Identify which cell holds the provided text, then report its [x, y] central coordinate. 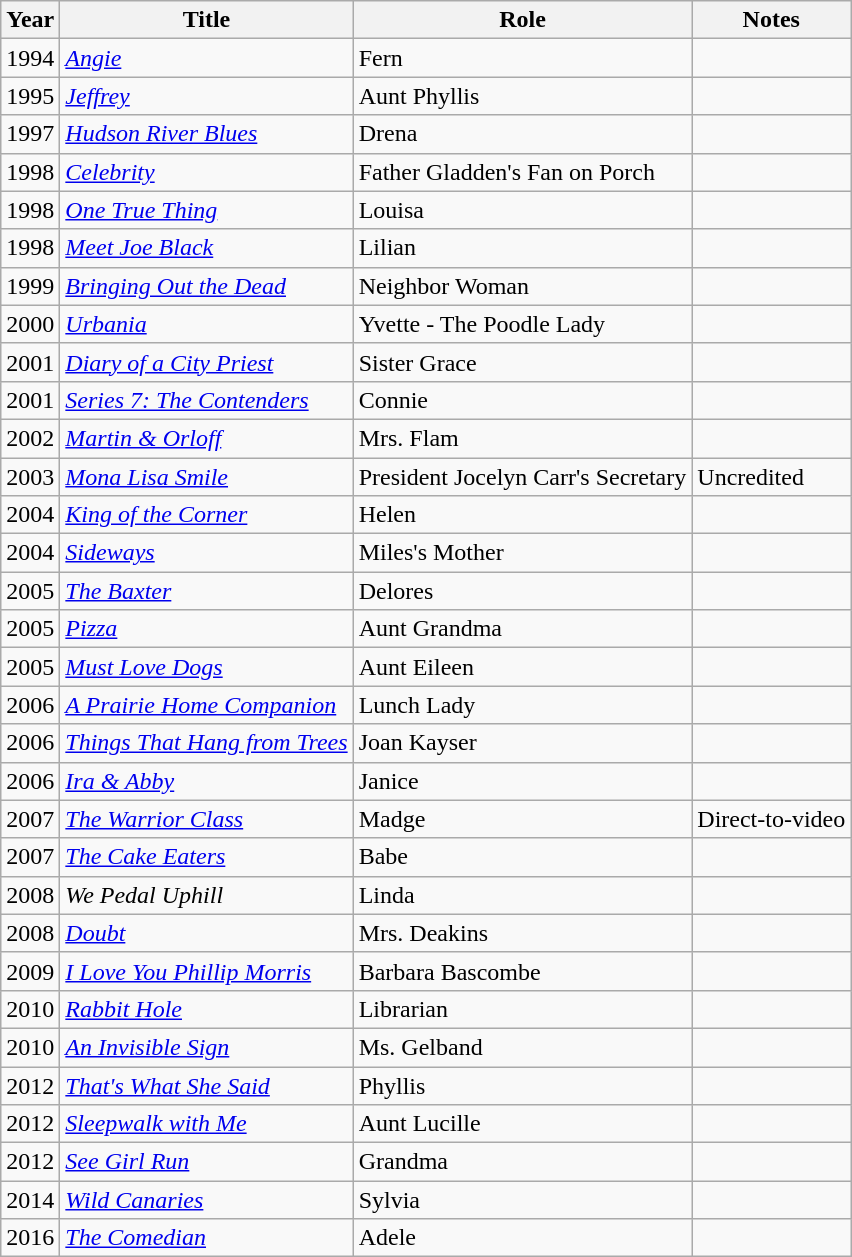
That's What She Said [206, 1085]
Louisa [522, 210]
Librarian [522, 1009]
Adele [522, 1238]
Delores [522, 591]
Madge [522, 819]
Doubt [206, 933]
Yvette - The Poodle Lady [522, 324]
Lilian [522, 248]
A Prairie Home Companion [206, 705]
Aunt Eileen [522, 667]
King of the Corner [206, 515]
Mrs. Flam [522, 438]
The Cake Eaters [206, 857]
Fern [522, 58]
An Invisible Sign [206, 1047]
Ms. Gelband [522, 1047]
Connie [522, 400]
Title [206, 20]
Aunt Grandma [522, 629]
President Jocelyn Carr's Secretary [522, 477]
Aunt Phyllis [522, 96]
Role [522, 20]
Sylvia [522, 1200]
1995 [30, 96]
Joan Kayser [522, 743]
2014 [30, 1200]
Sleepwalk with Me [206, 1124]
Celebrity [206, 172]
See Girl Run [206, 1162]
One True Thing [206, 210]
The Comedian [206, 1238]
The Baxter [206, 591]
Miles's Mother [522, 553]
Bringing Out the Dead [206, 286]
Year [30, 20]
Angie [206, 58]
I Love You Phillip Morris [206, 971]
Hudson River Blues [206, 134]
2016 [30, 1238]
Janice [522, 781]
Sideways [206, 553]
Aunt Lucille [522, 1124]
Jeffrey [206, 96]
Direct-to-video [772, 819]
Meet Joe Black [206, 248]
2003 [30, 477]
Urbania [206, 324]
Sister Grace [522, 362]
Series 7: The Contenders [206, 400]
Notes [772, 20]
1999 [30, 286]
Phyllis [522, 1085]
Diary of a City Priest [206, 362]
Ira & Abby [206, 781]
Uncredited [772, 477]
We Pedal Uphill [206, 895]
Drena [522, 134]
Rabbit Hole [206, 1009]
Grandma [522, 1162]
Things That Hang from Trees [206, 743]
Wild Canaries [206, 1200]
Linda [522, 895]
Martin & Orloff [206, 438]
Pizza [206, 629]
Mrs. Deakins [522, 933]
Barbara Bascombe [522, 971]
Mona Lisa Smile [206, 477]
Helen [522, 515]
2009 [30, 971]
2002 [30, 438]
1997 [30, 134]
Neighbor Woman [522, 286]
1994 [30, 58]
Father Gladden's Fan on Porch [522, 172]
Must Love Dogs [206, 667]
Lunch Lady [522, 705]
2000 [30, 324]
Babe [522, 857]
The Warrior Class [206, 819]
